Capture the cell that displays the provided text and extract its (x, y) central coordinate. 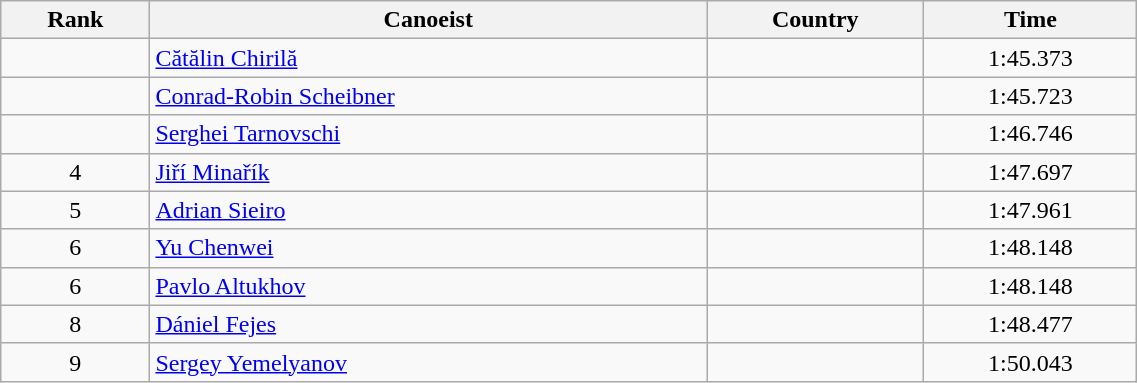
Conrad-Robin Scheibner (428, 96)
1:50.043 (1030, 362)
1:45.373 (1030, 58)
1:45.723 (1030, 96)
1:47.697 (1030, 172)
Pavlo Altukhov (428, 286)
Rank (76, 20)
Serghei Tarnovschi (428, 134)
4 (76, 172)
Adrian Sieiro (428, 210)
9 (76, 362)
Cătălin Chirilă (428, 58)
Dániel Fejes (428, 324)
8 (76, 324)
Country (816, 20)
Sergey Yemelyanov (428, 362)
1:47.961 (1030, 210)
Time (1030, 20)
1:48.477 (1030, 324)
1:46.746 (1030, 134)
5 (76, 210)
Yu Chenwei (428, 248)
Jiří Minařík (428, 172)
Canoeist (428, 20)
